From the cell containing the given text, extract its center point as [X, Y] coordinate. 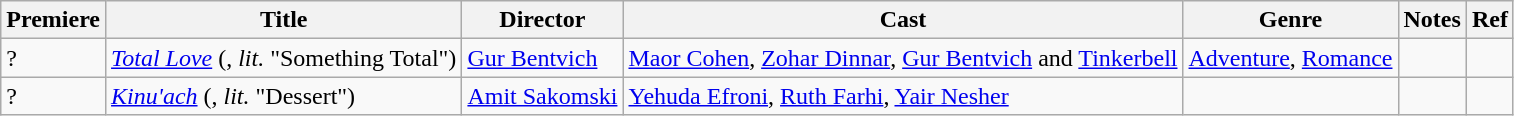
Notes [1432, 20]
Yehuda Efroni, Ruth Farhi, Yair Nesher [903, 96]
Adventure, Romance [1290, 58]
Ref [1490, 20]
Amit Sakomski [542, 96]
Cast [903, 20]
Premiere [54, 20]
Genre [1290, 20]
Director [542, 20]
Maor Cohen, Zohar Dinnar, Gur Bentvich and Tinkerbell [903, 58]
Total Love (, lit. "Something Total") [284, 58]
Kinu'ach (, lit. "Dessert") [284, 96]
Title [284, 20]
Gur Bentvich [542, 58]
